Extract the (X, Y) coordinate from the center of the cell holding the provided text.  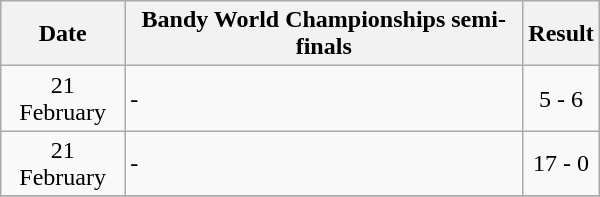
Date (63, 34)
Result (561, 34)
17 - 0 (561, 164)
Bandy World Championships semi-finals (324, 34)
5 - 6 (561, 98)
